Identify which cell holds the provided text, then report its (x, y) central coordinate. 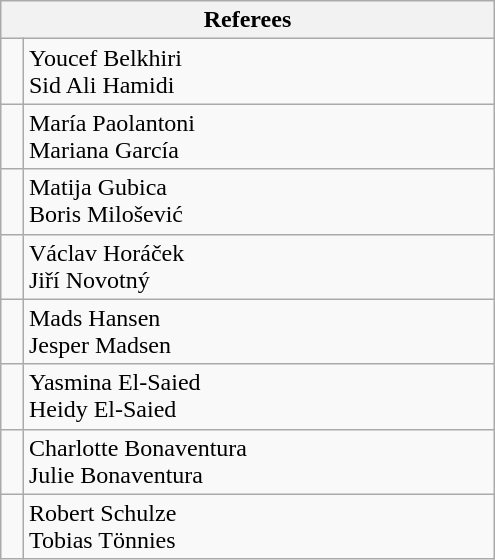
Referees (248, 20)
Václav HoráčekJiří Novotný (258, 266)
Mads HansenJesper Madsen (258, 332)
Youcef BelkhiriSid Ali Hamidi (258, 72)
Charlotte BonaventuraJulie Bonaventura (258, 462)
María PaolantoniMariana García (258, 136)
Yasmina El-SaiedHeidy El-Saied (258, 396)
Matija GubicaBoris Milošević (258, 202)
Robert SchulzeTobias Tönnies (258, 526)
